Detect which cell encompasses the target text, then output its [X, Y] center coordinate. 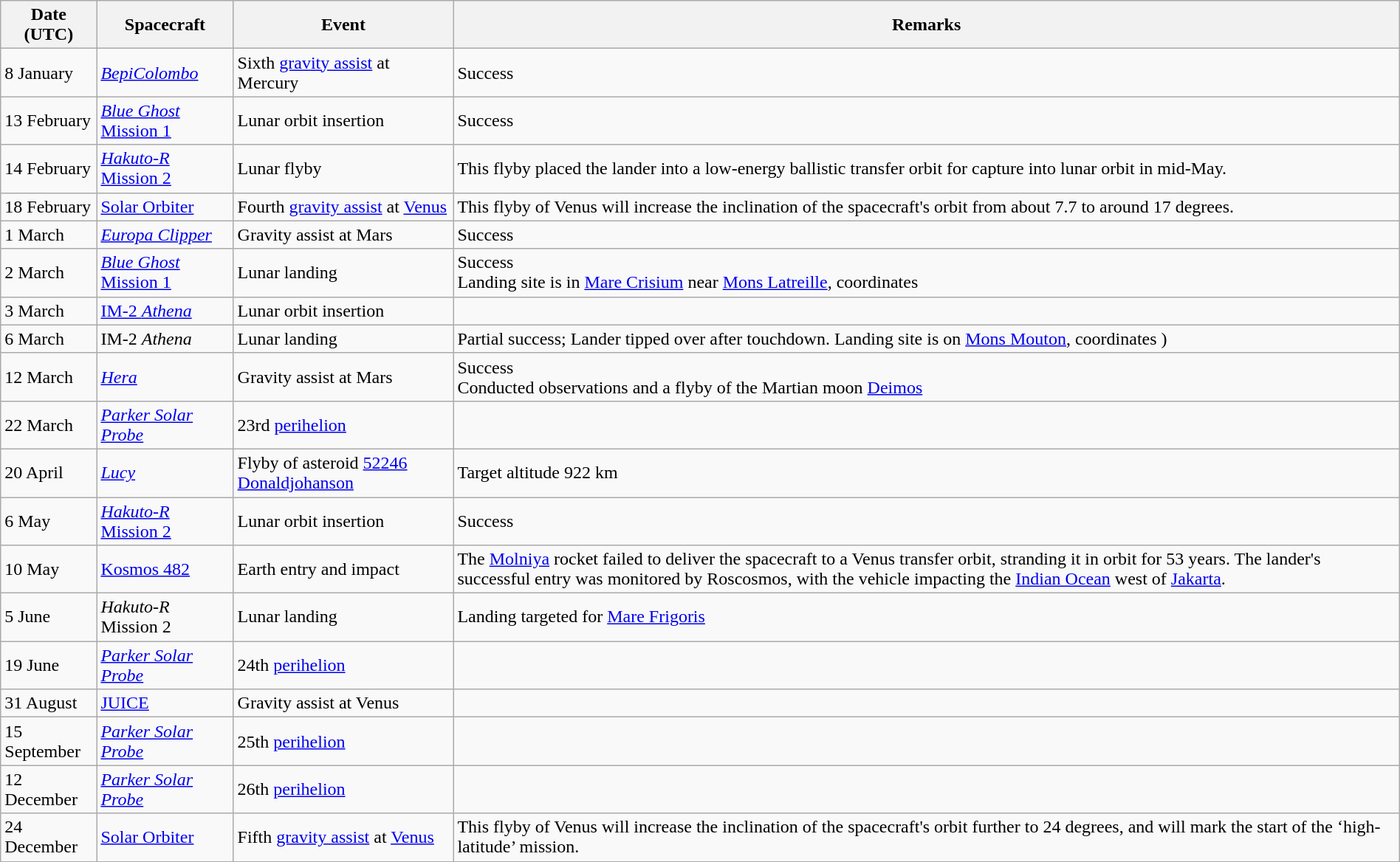
12 March [49, 376]
15 September [49, 741]
24 December [49, 837]
6 March [49, 339]
BepiColombo [165, 72]
Lucy [165, 472]
Kosmos 482 [165, 570]
18 February [49, 207]
20 April [49, 472]
Lunar flyby [343, 168]
13 February [49, 121]
23rd perihelion [343, 425]
This flyby of Venus will increase the inclination of the spacecraft's orbit from about 7.7 to around 17 degrees. [926, 207]
31 August [49, 703]
2 March [49, 273]
Gravity assist at Venus [343, 703]
Remarks [926, 25]
Landing targeted for Mare Frigoris [926, 617]
Spacecraft [165, 25]
Fifth gravity assist at Venus [343, 837]
22 March [49, 425]
Event [343, 25]
SuccessConducted observations and a flyby of the Martian moon Deimos [926, 376]
Fourth gravity assist at Venus [343, 207]
3 March [49, 311]
12 December [49, 790]
8 January [49, 72]
Europa Clipper [165, 235]
JUICE [165, 703]
6 May [49, 521]
This flyby placed the lander into a low-energy ballistic transfer orbit for capture into lunar orbit in mid-May. [926, 168]
5 June [49, 617]
Flyby of asteroid 52246 Donaldjohanson [343, 472]
Sixth gravity assist at Mercury [343, 72]
Success Landing site is in Mare Crisium near Mons Latreille, coordinates [926, 273]
26th perihelion [343, 790]
25th perihelion [343, 741]
1 March [49, 235]
19 June [49, 666]
Earth entry and impact [343, 570]
Date (UTC) [49, 25]
14 February [49, 168]
Hera [165, 376]
24th perihelion [343, 666]
Partial success; Lander tipped over after touchdown. Landing site is on Mons Mouton, coordinates ) [926, 339]
Target altitude 922 km [926, 472]
10 May [49, 570]
